Pinpoint the cell where the given text exists, returning its (X, Y) midpoint coordinate. 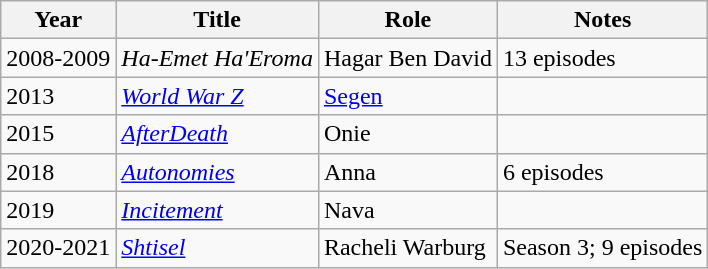
2020-2021 (58, 248)
Nava (408, 210)
Autonomies (218, 172)
2015 (58, 134)
Notes (602, 20)
2008-2009 (58, 58)
2013 (58, 96)
Segen (408, 96)
13 episodes (602, 58)
World War Z (218, 96)
Racheli Warburg (408, 248)
Incitement (218, 210)
AfterDeath (218, 134)
Year (58, 20)
Role (408, 20)
2019 (58, 210)
Onie (408, 134)
Season 3; 9 episodes (602, 248)
Title (218, 20)
6 episodes (602, 172)
Hagar Ben David (408, 58)
Anna (408, 172)
2018 (58, 172)
Ha-Emet Ha'Eroma (218, 58)
Shtisel (218, 248)
